Search for the cell housing the specified text and yield its [X, Y] center coordinate. 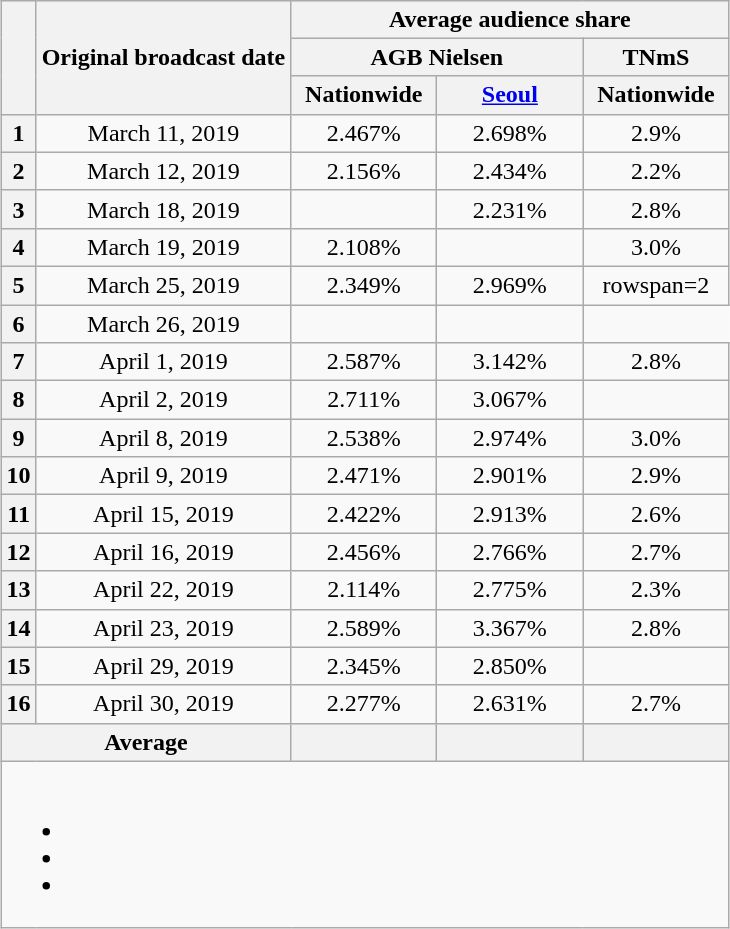
April 1, 2019 [164, 362]
2.631% [510, 704]
rowspan=2 [656, 285]
2.471% [364, 476]
4 [18, 247]
April 29, 2019 [164, 666]
11 [18, 514]
Average audience share [510, 19]
2.538% [364, 438]
10 [18, 476]
March 18, 2019 [164, 209]
April 9, 2019 [164, 476]
2.456% [364, 552]
2.114% [364, 590]
2.711% [364, 400]
TNmS [656, 57]
12 [18, 552]
AGB Nielsen [437, 57]
2.231% [510, 209]
1 [18, 133]
2.969% [510, 285]
2.6% [656, 514]
2.913% [510, 514]
2.277% [364, 704]
April 15, 2019 [164, 514]
3.367% [510, 628]
April 16, 2019 [164, 552]
April 2, 2019 [164, 400]
8 [18, 400]
2.3% [656, 590]
March 12, 2019 [164, 171]
March 26, 2019 [164, 323]
2.850% [510, 666]
Average [146, 742]
March 25, 2019 [164, 285]
2.974% [510, 438]
2.156% [364, 171]
3.067% [510, 400]
Original broadcast date [164, 57]
14 [18, 628]
2.2% [656, 171]
2.422% [364, 514]
5 [18, 285]
April 22, 2019 [164, 590]
3 [18, 209]
2.589% [364, 628]
2.467% [364, 133]
9 [18, 438]
13 [18, 590]
7 [18, 362]
15 [18, 666]
March 11, 2019 [164, 133]
2.345% [364, 666]
3.142% [510, 362]
2.108% [364, 247]
April 30, 2019 [164, 704]
2.434% [510, 171]
2.698% [510, 133]
April 23, 2019 [164, 628]
2.766% [510, 552]
2 [18, 171]
2.901% [510, 476]
6 [18, 323]
April 8, 2019 [164, 438]
March 19, 2019 [164, 247]
2.775% [510, 590]
2.587% [364, 362]
2.349% [364, 285]
16 [18, 704]
Seoul [510, 95]
